Detect which cell encompasses the target text, then output its [X, Y] center coordinate. 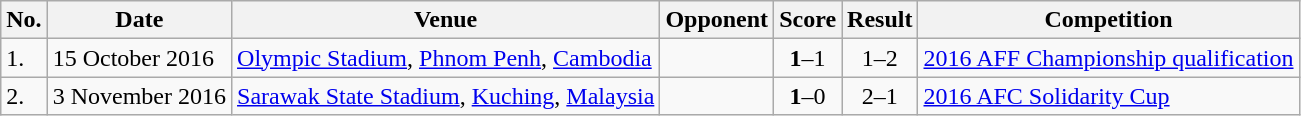
Opponent [717, 20]
2–1 [880, 96]
Olympic Stadium, Phnom Penh, Cambodia [446, 58]
No. [24, 20]
Score [808, 20]
Competition [1108, 20]
1–2 [880, 58]
2016 AFC Solidarity Cup [1108, 96]
3 November 2016 [139, 96]
1–1 [808, 58]
Result [880, 20]
2. [24, 96]
1. [24, 58]
Date [139, 20]
Sarawak State Stadium, Kuching, Malaysia [446, 96]
2016 AFF Championship qualification [1108, 58]
15 October 2016 [139, 58]
Venue [446, 20]
1–0 [808, 96]
